Extract the (X, Y) coordinate from the center of the cell holding the provided text.  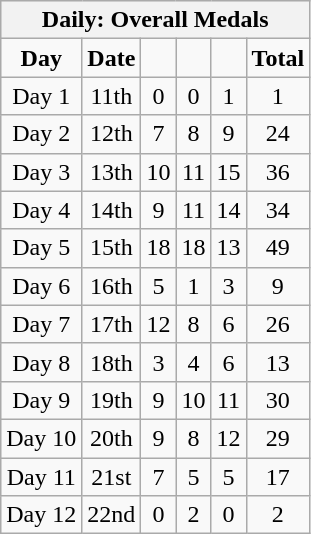
15th (112, 248)
34 (278, 210)
24 (278, 134)
22nd (112, 515)
Day 8 (42, 362)
4 (194, 362)
14th (112, 210)
Day 5 (42, 248)
20th (112, 438)
18th (112, 362)
Day 1 (42, 96)
26 (278, 324)
19th (112, 400)
Total (278, 58)
11th (112, 96)
15 (228, 172)
Day 10 (42, 438)
17 (278, 477)
30 (278, 400)
36 (278, 172)
Day 11 (42, 477)
17th (112, 324)
13th (112, 172)
Date (112, 58)
Day 7 (42, 324)
29 (278, 438)
14 (228, 210)
16th (112, 286)
Day 4 (42, 210)
Day 3 (42, 172)
Day 2 (42, 134)
12th (112, 134)
49 (278, 248)
Day 9 (42, 400)
Day 12 (42, 515)
Daily: Overall Medals (156, 20)
Day 6 (42, 286)
21st (112, 477)
Day (42, 58)
